Identify which cell holds the provided text, then report its (x, y) central coordinate. 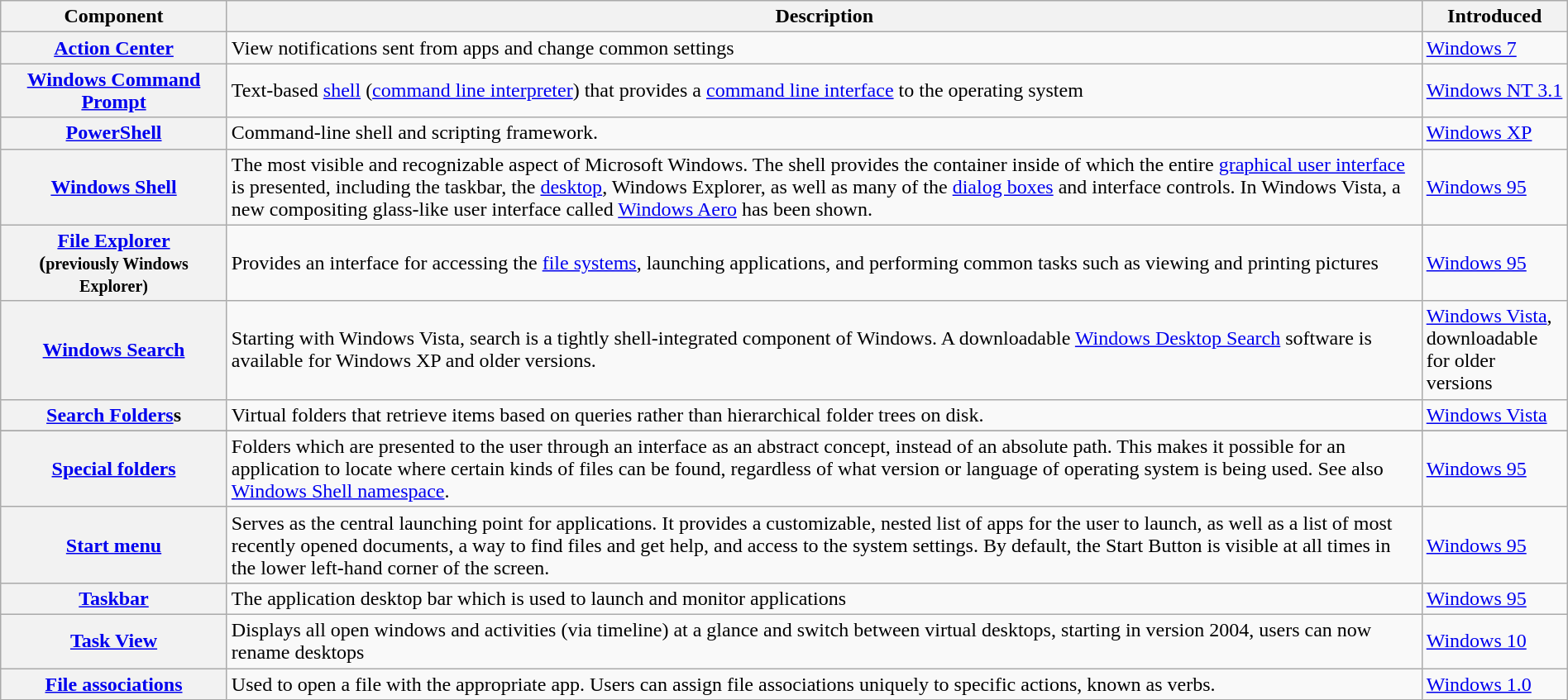
Used to open a file with the appropriate app. Users can assign file associations uniquely to specific actions, known as verbs. (824, 683)
Windows Shell (114, 187)
Introduced (1494, 17)
Virtual folders that retrieve items based on queries rather than hierarchical folder trees on disk. (824, 415)
Taskbar (114, 598)
Windows Vista (1494, 415)
Windows 7 (1494, 48)
The application desktop bar which is used to launch and monitor applications (824, 598)
Windows Command Prompt (114, 91)
Action Center (114, 48)
Start menu (114, 545)
Windows 1.0 (1494, 683)
Search Folderss (114, 415)
Windows XP (1494, 133)
Description (824, 17)
View notifications sent from apps and change common settings (824, 48)
Component (114, 17)
Command-line shell and scripting framework. (824, 133)
Task View (114, 641)
Windows NT 3.1 (1494, 91)
PowerShell (114, 133)
Windows Vista, downloadable for older versions (1494, 350)
File associations (114, 683)
Special folders (114, 469)
Text-based shell (command line interpreter) that provides a command line interface to the operating system (824, 91)
Provides an interface for accessing the file systems, launching applications, and performing common tasks such as viewing and printing pictures (824, 263)
Windows 10 (1494, 641)
File Explorer(previously Windows Explorer) (114, 263)
Windows Search (114, 350)
